Locate the cell with the specified text and output its (x, y) center coordinate. 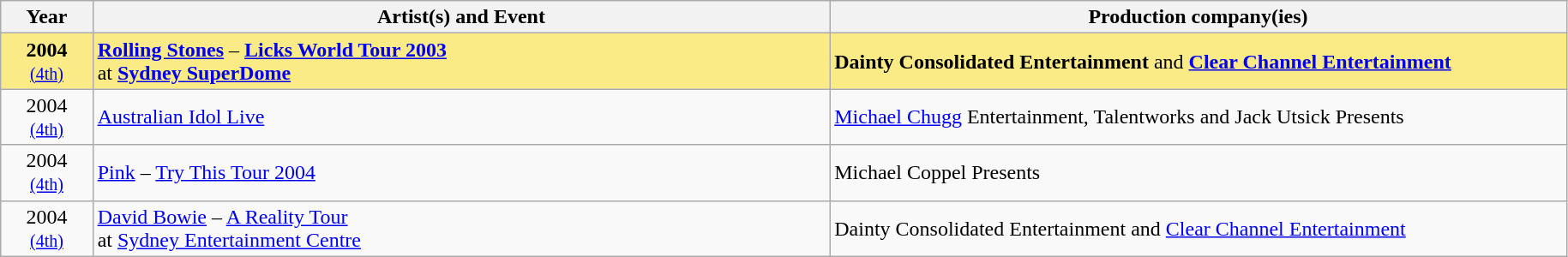
Production company(ies) (1199, 17)
Pink – Try This Tour 2004 (461, 173)
Artist(s) and Event (461, 17)
David Bowie – A Reality Tour at Sydney Entertainment Centre (461, 228)
Australian Idol Live (461, 117)
Year (46, 17)
Rolling Stones – Licks World Tour 2003 at Sydney SuperDome (461, 62)
Michael Chugg Entertainment, Talentworks and Jack Utsick Presents (1199, 117)
Michael Coppel Presents (1199, 173)
